Scan for the cell matching the given text and deliver its (X, Y) coordinate at center. 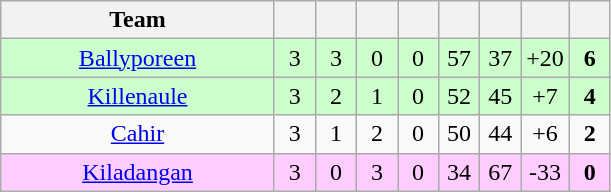
37 (500, 58)
+6 (546, 134)
+7 (546, 96)
Killenaule (138, 96)
34 (460, 172)
Team (138, 20)
45 (500, 96)
Cahir (138, 134)
67 (500, 172)
50 (460, 134)
+20 (546, 58)
52 (460, 96)
Ballyporeen (138, 58)
44 (500, 134)
6 (590, 58)
4 (590, 96)
Kiladangan (138, 172)
-33 (546, 172)
57 (460, 58)
